Identify which cell holds the provided text, then report its (x, y) central coordinate. 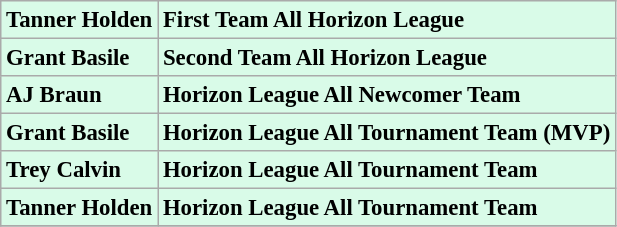
AJ Braun (80, 95)
Second Team All Horizon League (387, 58)
Trey Calvin (80, 170)
First Team All Horizon League (387, 20)
Horizon League All Newcomer Team (387, 95)
Horizon League All Tournament Team (MVP) (387, 133)
